Determine the [x, y] coordinate at the center of the cell enclosing the given text.  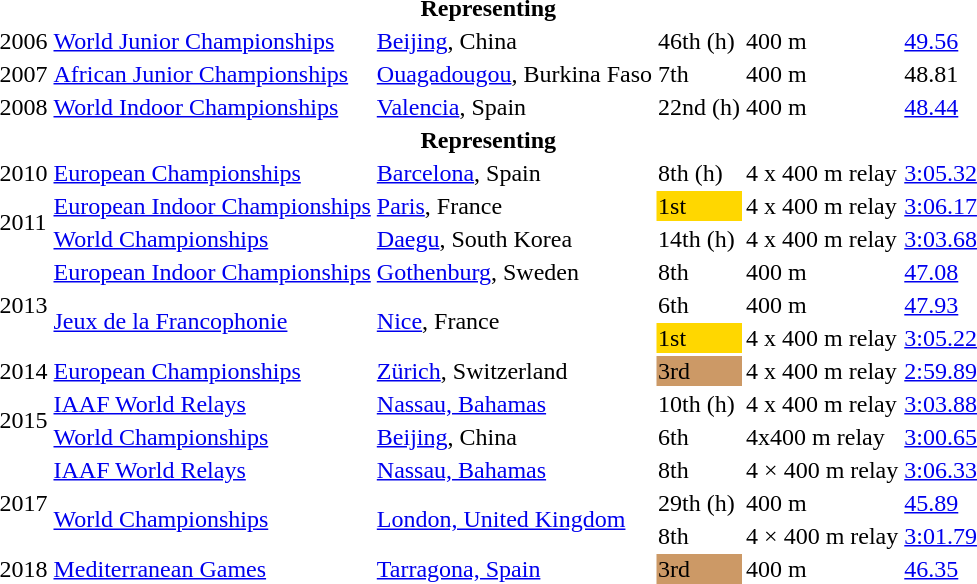
Valencia, Spain [514, 107]
4x400 m relay [822, 437]
World Indoor Championships [212, 107]
Daegu, South Korea [514, 239]
African Junior Championships [212, 74]
22nd (h) [700, 107]
Barcelona, Spain [514, 173]
7th [700, 74]
14th (h) [700, 239]
Tarragona, Spain [514, 569]
World Junior Championships [212, 41]
10th (h) [700, 404]
Nice, France [514, 322]
8th (h) [700, 173]
29th (h) [700, 503]
Ouagadougou, Burkina Faso [514, 74]
Gothenburg, Sweden [514, 272]
46th (h) [700, 41]
London, United Kingdom [514, 520]
Jeux de la Francophonie [212, 322]
Zürich, Switzerland [514, 371]
Paris, France [514, 206]
Mediterranean Games [212, 569]
